Search for the cell housing the specified text and yield its [X, Y] center coordinate. 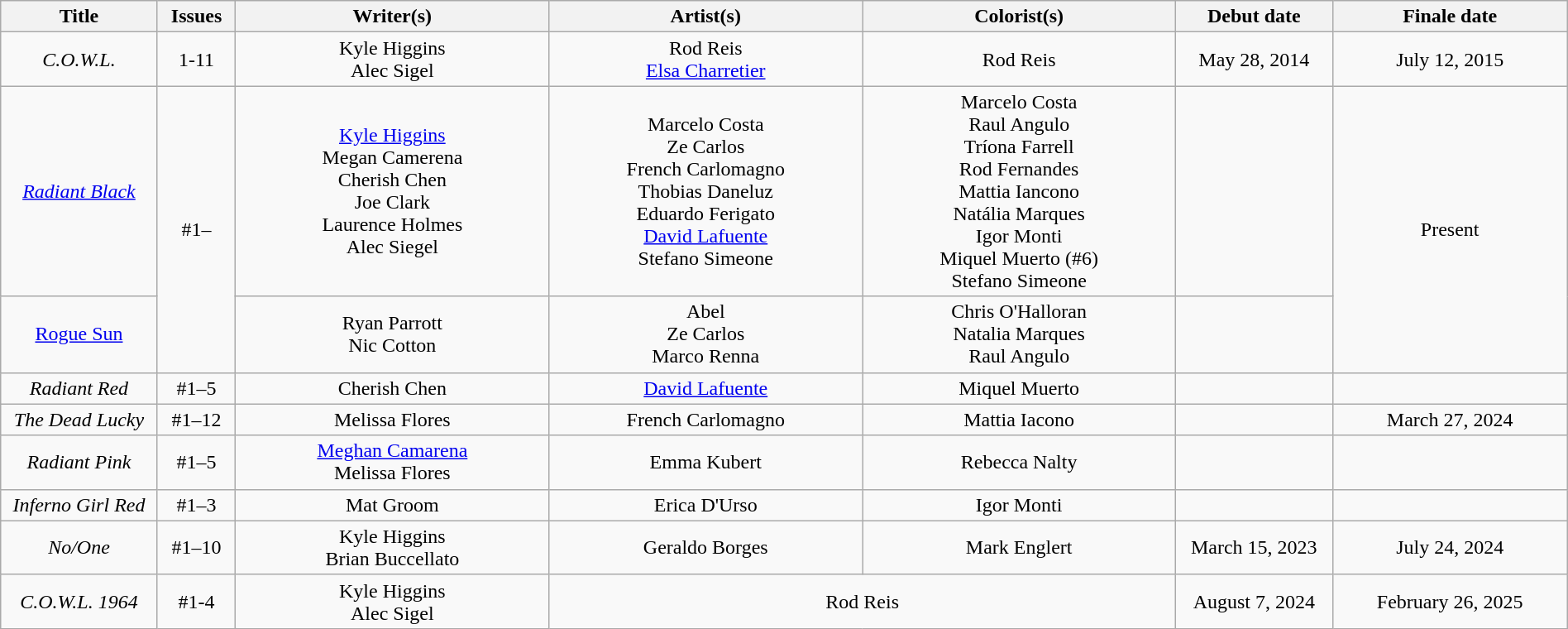
1-11 [197, 60]
Mat Groom [392, 505]
March 15, 2023 [1254, 548]
Debut date [1254, 17]
Marcelo CostaZe CarlosFrench CarlomagnoThobias DaneluzEduardo FerigatoDavid LafuenteStefano Simeone [706, 191]
July 24, 2024 [1450, 548]
The Dead Lucky [79, 420]
Rebecca Nalty [1019, 462]
Igor Monti [1019, 505]
Rogue Sun [79, 334]
Inferno Girl Red [79, 505]
Mattia Iacono [1019, 420]
#1-4 [197, 601]
Writer(s) [392, 17]
Chris O'HalloranNatalia MarquesRaul Angulo [1019, 334]
Marcelo CostaRaul AnguloTríona FarrellRod FernandesMattia IanconoNatália MarquesIgor MontiMiquel Muerto (#6)Stefano Simeone [1019, 191]
March 27, 2024 [1450, 420]
Melissa Flores [392, 420]
August 7, 2024 [1254, 601]
Title [79, 17]
Ryan ParrottNic Cotton [392, 334]
No/One [79, 548]
Radiant Red [79, 388]
Radiant Pink [79, 462]
#1–3 [197, 505]
Erica D'Urso [706, 505]
#1–10 [197, 548]
David Lafuente [706, 388]
AbelZe CarlosMarco Renna [706, 334]
Colorist(s) [1019, 17]
Miquel Muerto [1019, 388]
Emma Kubert [706, 462]
C.O.W.L. [79, 60]
February 26, 2025 [1450, 601]
Artist(s) [706, 17]
#1– [197, 229]
Issues [197, 17]
French Carlomagno [706, 420]
May 28, 2014 [1254, 60]
Rod ReisElsa Charretier [706, 60]
Mark Englert [1019, 548]
Meghan CamarenaMelissa Flores [392, 462]
C.O.W.L. 1964 [79, 601]
Geraldo Borges [706, 548]
Radiant Black [79, 191]
Kyle HigginsMegan CamerenaCherish ChenJoe ClarkLaurence HolmesAlec Siegel [392, 191]
Kyle HigginsBrian Buccellato [392, 548]
Cherish Chen [392, 388]
Present [1450, 229]
#1–12 [197, 420]
July 12, 2015 [1450, 60]
Finale date [1450, 17]
